Capture the cell that displays the provided text and extract its (X, Y) central coordinate. 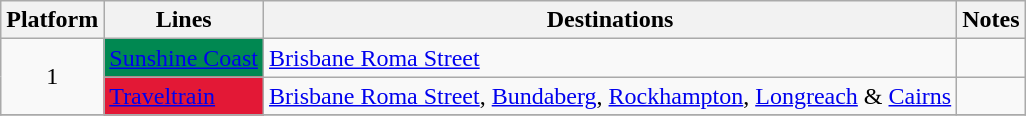
Platform (52, 20)
1 (52, 77)
Brisbane Roma Street, Bundaberg, Rockhampton, Longreach & Cairns (610, 96)
Brisbane Roma Street (610, 58)
Destinations (610, 20)
Notes (991, 20)
Sunshine Coast (184, 58)
Lines (184, 20)
Traveltrain (184, 96)
